Detect which cell encompasses the target text, then output its [X, Y] center coordinate. 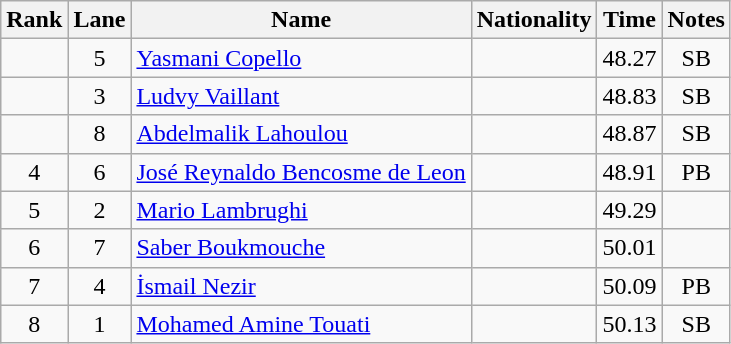
Nationality [534, 20]
Yasmani Copello [301, 58]
48.91 [630, 172]
Rank [34, 20]
Notes [696, 20]
48.87 [630, 134]
Mohamed Amine Touati [301, 324]
Mario Lambrughi [301, 210]
2 [100, 210]
Ludvy Vaillant [301, 96]
50.09 [630, 286]
48.27 [630, 58]
50.01 [630, 248]
Abdelmalik Lahoulou [301, 134]
3 [100, 96]
1 [100, 324]
José Reynaldo Bencosme de Leon [301, 172]
48.83 [630, 96]
Lane [100, 20]
İsmail Nezir [301, 286]
Saber Boukmouche [301, 248]
Time [630, 20]
50.13 [630, 324]
49.29 [630, 210]
Name [301, 20]
